Capture the cell that displays the provided text and extract its [X, Y] central coordinate. 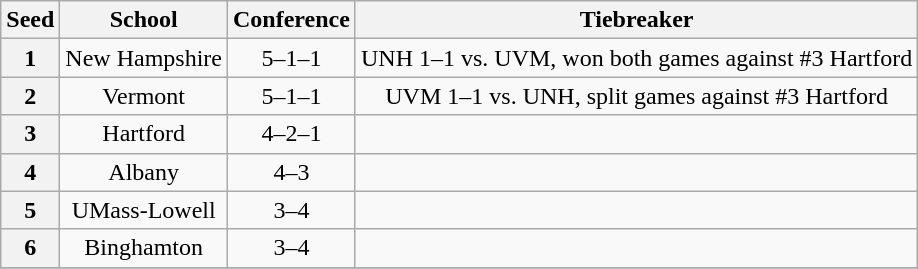
5 [30, 210]
Tiebreaker [636, 20]
1 [30, 58]
New Hampshire [144, 58]
2 [30, 96]
Hartford [144, 134]
6 [30, 248]
4–3 [292, 172]
4–2–1 [292, 134]
UVM 1–1 vs. UNH, split games against #3 Hartford [636, 96]
4 [30, 172]
Seed [30, 20]
UNH 1–1 vs. UVM, won both games against #3 Hartford [636, 58]
Vermont [144, 96]
Conference [292, 20]
UMass-Lowell [144, 210]
3 [30, 134]
Binghamton [144, 248]
School [144, 20]
Albany [144, 172]
